Return [x, y] of the center of cell containing provided text 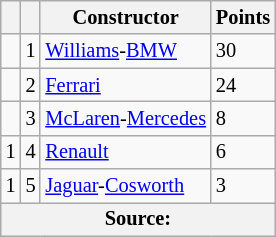
2 [31, 85]
4 [31, 152]
8 [243, 118]
Jaguar-Cosworth [125, 186]
Renault [125, 152]
Ferrari [125, 85]
6 [243, 152]
5 [31, 186]
Points [243, 17]
30 [243, 51]
24 [243, 85]
McLaren-Mercedes [125, 118]
Constructor [125, 17]
Source: [138, 219]
Williams-BMW [125, 51]
